Scan for the cell matching the given text and deliver its (X, Y) coordinate at center. 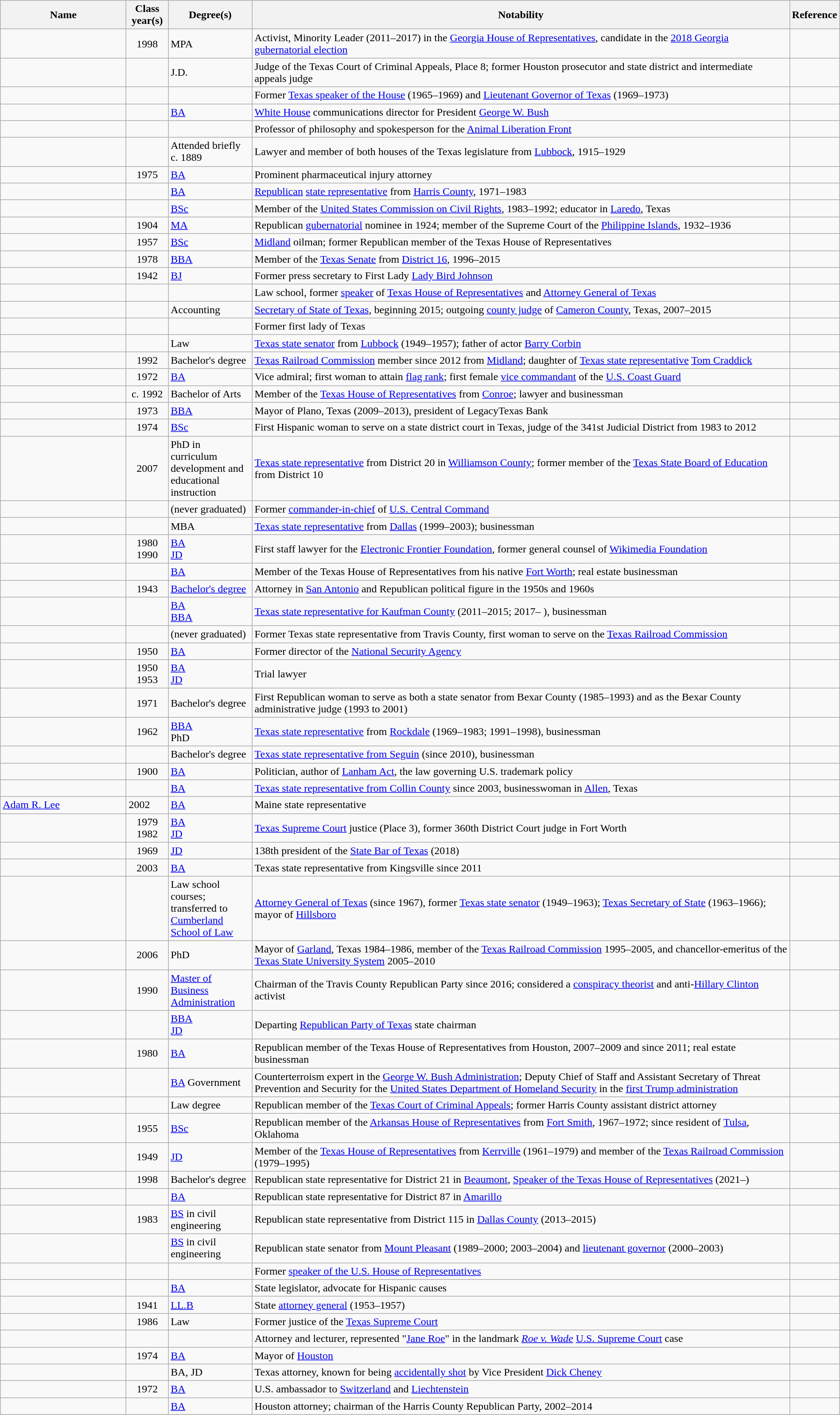
State legislator, advocate for Hispanic causes (521, 1288)
BA, JD (210, 1372)
Texas state representative from District 20 in Williamson County; former member of the Texas State Board of Education from District 10 (521, 468)
1900 (147, 771)
First Republican woman to serve as both a state senator from Bexar County (1985–1993) and as the Bexar County administrative judge (1993 to 2001) (521, 703)
Texas state representative from Collin County since 2003, businesswoman in Allen, Texas (521, 788)
1975 (147, 175)
First Hispanic woman to serve on a state district court in Texas, judge of the 341st Judicial District from 1983 to 2012 (521, 428)
c. 1992 (147, 394)
Notability (521, 15)
Former Texas state representative from Travis County, first woman to serve on the Texas Railroad Commission (521, 634)
1978 (147, 259)
1980 (147, 1053)
Member of the Texas House of Representatives from his native Fort Worth; real estate businessman (521, 571)
1992 (147, 360)
Texas state senator from Lubbock (1949–1957); father of actor Barry Corbin (521, 343)
LL.B (210, 1305)
1904 (147, 225)
J.D. (210, 73)
Former speaker of the U.S. House of Representatives (521, 1271)
Activist, Minority Leader (2011–2017) in the Georgia House of Representatives, candidate in the 2018 Georgia gubernatorial election (521, 43)
19801990 (147, 548)
Attended briefly c. 1889 (210, 152)
First staff lawyer for the Electronic Frontier Foundation, former general counsel of Wikimedia Foundation (521, 548)
BABBA (210, 611)
2002 (147, 805)
1983 (147, 1219)
MA (210, 225)
Lawyer and member of both houses of the Texas legislature from Lubbock, 1915–1929 (521, 152)
Republican gubernatorial nominee in 1924; member of the Supreme Court of the Philippine Islands, 1932–1936 (521, 225)
2003 (147, 867)
Republican state senator from Mount Pleasant (1989–2000; 2003–2004) and lieutenant governor (2000–2003) (521, 1248)
Law school, former speaker of Texas House of Representatives and Attorney General of Texas (521, 293)
Accounting (210, 310)
PhD in curriculum development and educational instruction (210, 468)
Former Texas speaker of the House (1965–1969) and Lieutenant Governor of Texas (1969–1973) (521, 95)
Master of Business Administration (210, 990)
Former commander-in-chief of U.S. Central Command (521, 509)
BJ (210, 276)
1955 (147, 1128)
Bachelor of Arts (210, 394)
1986 (147, 1322)
U.S. ambassador to Switzerland and Liechtenstein (521, 1389)
PhD (210, 955)
Republican state representative from Harris County, 1971–1983 (521, 191)
Professor of philosophy and spokesperson for the Animal Liberation Front (521, 129)
Mayor of Plano, Texas (2009–2013), president of LegacyTexas Bank (521, 411)
1971 (147, 703)
1949 (147, 1157)
Texas state representative from Kingsville since 2011 (521, 867)
Trial lawyer (521, 674)
Politician, author of Lanham Act, the law governing U.S. trademark policy (521, 771)
Texas attorney, known for being accidentally shot by Vice President Dick Cheney (521, 1372)
Departing Republican Party of Texas state chairman (521, 1025)
1969 (147, 851)
White House communications director for President George W. Bush (521, 112)
Class year(s) (147, 15)
BA Government (210, 1083)
Reference (814, 15)
1962 (147, 732)
Republican member of the Texas Court of Criminal Appeals; former Harris County assistant district attorney (521, 1105)
Houston attorney; chairman of the Harris County Republican Party, 2002–2014 (521, 1406)
Republican state representative for District 21 in Beaumont, Speaker of the Texas House of Representatives (2021–) (521, 1180)
State attorney general (1953–1957) (521, 1305)
Former director of the National Security Agency (521, 651)
Texas state representative from Rockdale (1969–1983; 1991–1998), businessman (521, 732)
Texas Supreme Court justice (Place 3), former 360th District Court judge in Fort Worth (521, 828)
Former justice of the Texas Supreme Court (521, 1322)
19791982 (147, 828)
1943 (147, 589)
Judge of the Texas Court of Criminal Appeals, Place 8; former Houston prosecutor and state district and intermediate appeals judge (521, 73)
Midland oilman; former Republican member of the Texas House of Representatives (521, 242)
Texas Railroad Commission member since 2012 from Midland; daughter of Texas state representative Tom Craddick (521, 360)
138th president of the State Bar of Texas (2018) (521, 851)
Maine state representative (521, 805)
BBAJD (210, 1025)
Vice admiral; first woman to attain flag rank; first female vice commandant of the U.S. Coast Guard (521, 377)
Member of the United States Commission on Civil Rights, 1983–1992; educator in Laredo, Texas (521, 208)
Republican state representative from District 115 in Dallas County (2013–2015) (521, 1219)
Texas state representative from Seguin (since 2010), businessman (521, 754)
19501953 (147, 674)
1941 (147, 1305)
1973 (147, 411)
2006 (147, 955)
Member of the Texas House of Representatives from Kerrville (1961–1979) and member of the Texas Railroad Commission (1979–1995) (521, 1157)
Adam R. Lee (63, 805)
Texas state representative for Kaufman County (2011–2015; 2017– ), businessman (521, 611)
Former first lady of Texas (521, 327)
1950 (147, 651)
Name (63, 15)
Prominent pharmaceutical injury attorney (521, 175)
BBAPhD (210, 732)
Attorney in San Antonio and Republican political figure in the 1950s and 1960s (521, 589)
Degree(s) (210, 15)
Law school courses; transferred to Cumberland School of Law (210, 908)
MPA (210, 43)
Republican member of the Arkansas House of Representatives from Fort Smith, 1967–1972; since resident of Tulsa, Oklahoma (521, 1128)
Law degree (210, 1105)
Attorney and lecturer, represented "Jane Roe" in the landmark Roe v. Wade U.S. Supreme Court case (521, 1338)
Republican state representative for District 87 in Amarillo (521, 1197)
MBA (210, 526)
1957 (147, 242)
1990 (147, 990)
1942 (147, 276)
2007 (147, 468)
Chairman of the Travis County Republican Party since 2016; considered a conspiracy theorist and anti-Hillary Clinton activist (521, 990)
Mayor of Houston (521, 1355)
Attorney General of Texas (since 1967), former Texas state senator (1949–1963); Texas Secretary of State (1963–1966); mayor of Hillsboro (521, 908)
Secretary of State of Texas, beginning 2015; outgoing county judge of Cameron County, Texas, 2007–2015 (521, 310)
Member of the Texas Senate from District 16, 1996–2015 (521, 259)
Texas state representative from Dallas (1999–2003); businessman (521, 526)
Former press secretary to First Lady Lady Bird Johnson (521, 276)
Republican member of the Texas House of Representatives from Houston, 2007–2009 and since 2011; real estate businessman (521, 1053)
Member of the Texas House of Representatives from Conroe; lawyer and businessman (521, 394)
